From the cell containing the given text, extract its center point as [X, Y] coordinate. 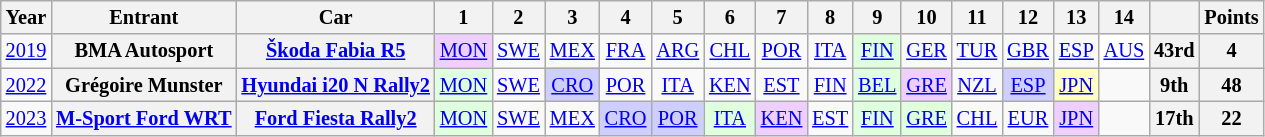
2 [518, 17]
3 [572, 17]
8 [830, 17]
6 [730, 17]
2023 [26, 118]
BEL [877, 85]
10 [926, 17]
13 [1076, 17]
GBR [1028, 51]
TUR [977, 51]
EUR [1028, 118]
FRA [626, 51]
9th [1174, 85]
11 [977, 17]
Ford Fiesta Rally2 [335, 118]
17th [1174, 118]
Car [335, 17]
1 [464, 17]
2022 [26, 85]
14 [1124, 17]
Hyundai i20 N Rally2 [335, 85]
BMA Autosport [144, 51]
7 [782, 17]
Entrant [144, 17]
5 [678, 17]
Year [26, 17]
AUS [1124, 51]
12 [1028, 17]
Škoda Fabia R5 [335, 51]
2019 [26, 51]
M-Sport Ford WRT [144, 118]
9 [877, 17]
43rd [1174, 51]
22 [1232, 118]
GER [926, 51]
48 [1232, 85]
Points [1232, 17]
ARG [678, 51]
NZL [977, 85]
Grégoire Munster [144, 85]
